Return the [X, Y] coordinate for the center point of the cell that contains the specified text.  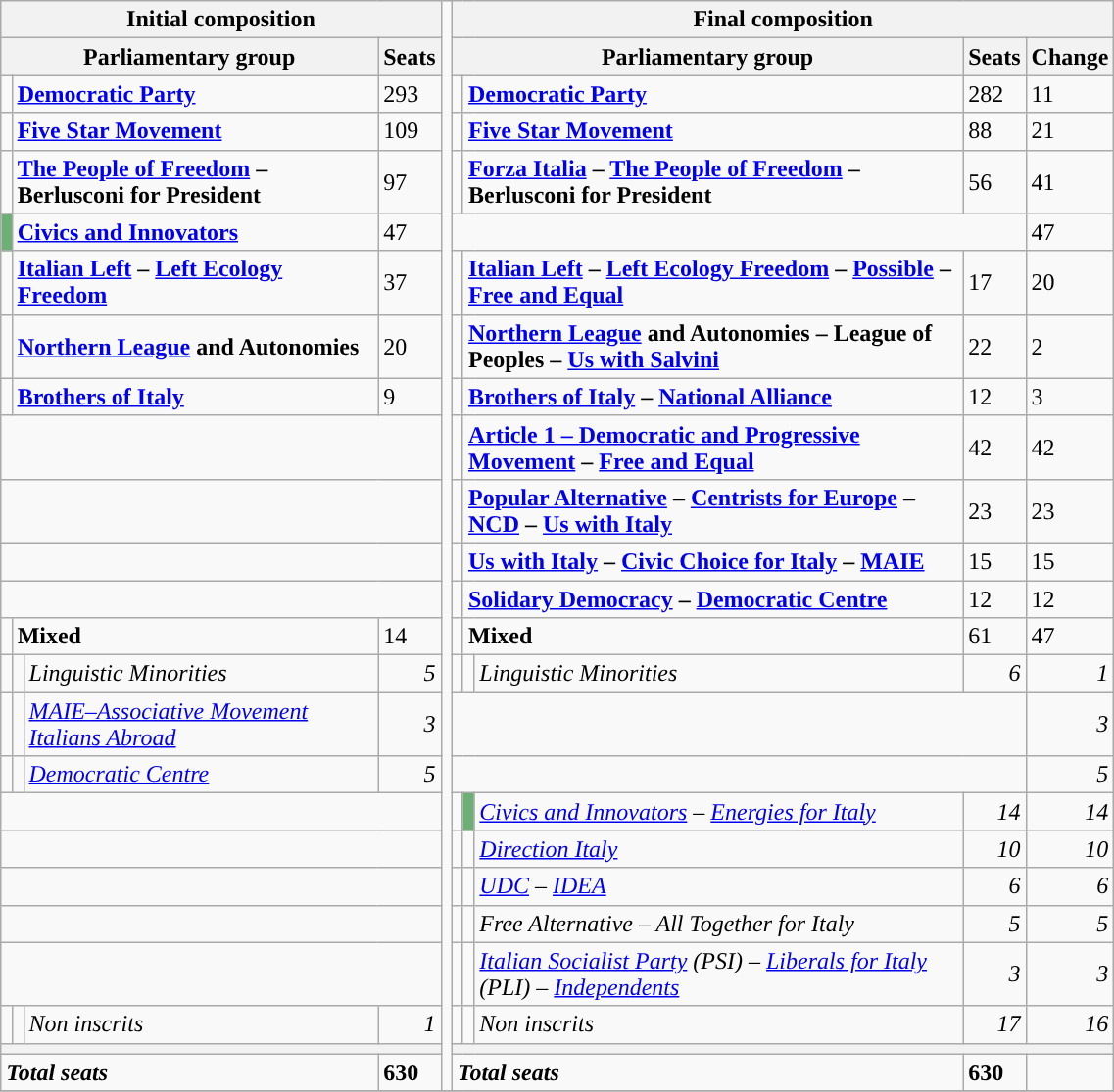
61 [994, 637]
97 [410, 182]
Change [1070, 57]
22 [994, 347]
2 [1070, 347]
41 [1070, 182]
Italian Left – Left Ecology Freedom – Possible – Free and Equal [712, 282]
Solidary Democracy – Democratic Centre [712, 598]
11 [1070, 94]
293 [410, 94]
Popular Alternative – Centrists for Europe – NCD – Us with Italy [712, 511]
282 [994, 94]
Italian Socialist Party (PSI) – Liberals for Italy (PLI) – Independents [719, 973]
Free Alternative – All Together for Italy [719, 924]
16 [1070, 1024]
Forza Italia – The People of Freedom – Berlusconi for President [712, 182]
9 [410, 397]
Article 1 – Democratic and Progressive Movement – Free and Equal [712, 447]
37 [410, 282]
Us with Italy – Civic Choice for Italy – MAIE [712, 561]
Northern League and Autonomies [195, 347]
Civics and Innovators [195, 232]
UDC – IDEA [719, 886]
The People of Freedom – Berlusconi for President [195, 182]
Initial composition [221, 20]
Final composition [782, 20]
Northern League and Autonomies – League of Peoples – Us with Salvini [712, 347]
Brothers of Italy [195, 397]
88 [994, 131]
21 [1070, 131]
Italian Left – Left Ecology Freedom [195, 282]
56 [994, 182]
Democratic Centre [201, 775]
Direction Italy [719, 849]
Brothers of Italy – National Alliance [712, 397]
MAIE–Associative Movement Italians Abroad [201, 725]
109 [410, 131]
Civics and Innovators – Energies for Italy [719, 812]
